Scan for the cell matching the given text and deliver its [X, Y] coordinate at center. 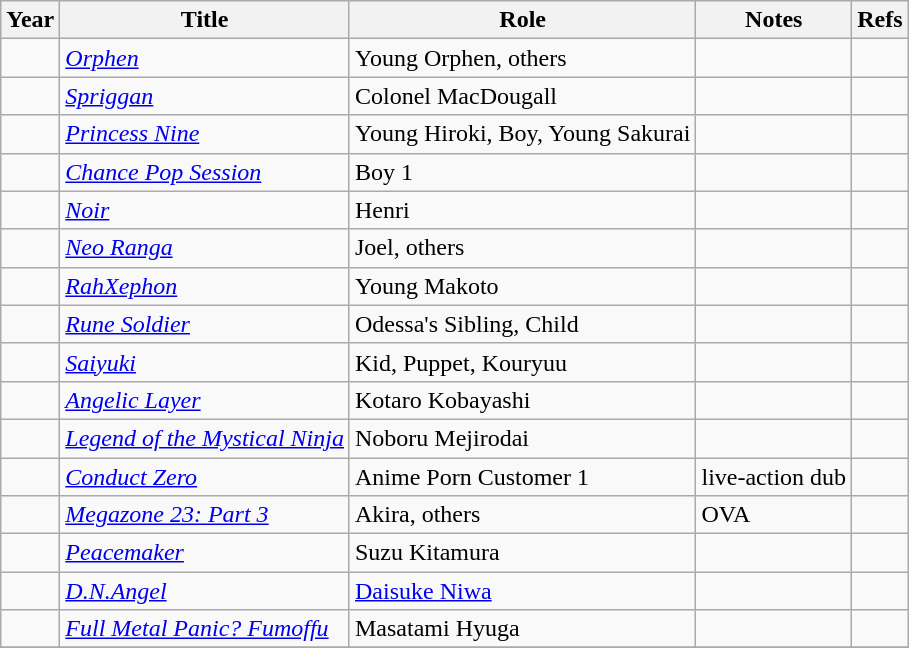
Young Orphen, others [522, 58]
Daisuke Niwa [522, 591]
Role [522, 20]
Noboru Mejirodai [522, 438]
Chance Pop Session [205, 172]
Title [205, 20]
Neo Ranga [205, 248]
Princess Nine [205, 134]
Boy 1 [522, 172]
Legend of the Mystical Ninja [205, 438]
Full Metal Panic? Fumoffu [205, 629]
Joel, others [522, 248]
Anime Porn Customer 1 [522, 477]
Rune Soldier [205, 324]
Kid, Puppet, Kouryuu [522, 362]
Megazone 23: Part 3 [205, 515]
Noir [205, 210]
Conduct Zero [205, 477]
Spriggan [205, 96]
Masatami Hyuga [522, 629]
Refs [880, 20]
Suzu Kitamura [522, 553]
RahXephon [205, 286]
Saiyuki [205, 362]
Orphen [205, 58]
Henri [522, 210]
Colonel MacDougall [522, 96]
Year [30, 20]
Young Makoto [522, 286]
D.N.Angel [205, 591]
Peacemaker [205, 553]
Odessa's Sibling, Child [522, 324]
live-action dub [774, 477]
OVA [774, 515]
Kotaro Kobayashi [522, 400]
Young Hiroki, Boy, Young Sakurai [522, 134]
Angelic Layer [205, 400]
Akira, others [522, 515]
Notes [774, 20]
